Output the (x, y) coordinate of the center of the cell containing the given text.  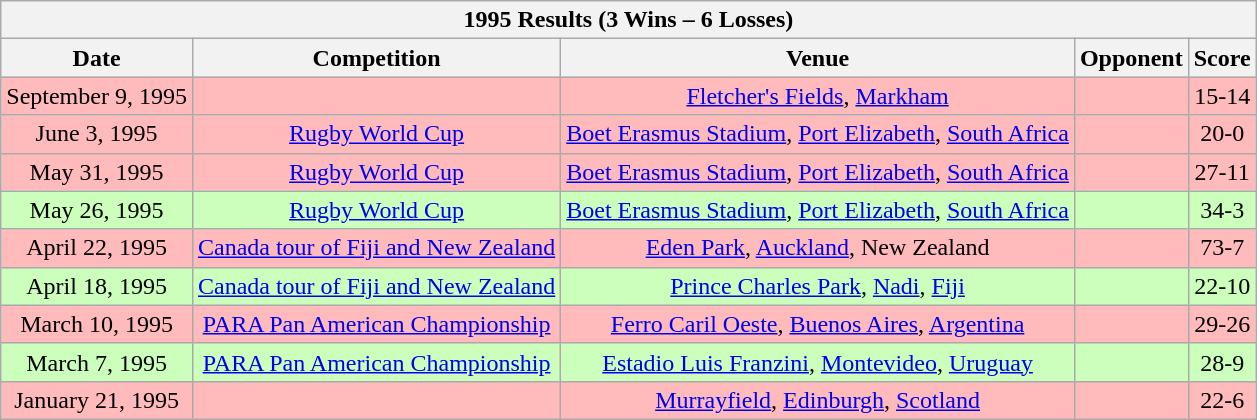
22-6 (1222, 400)
22-10 (1222, 286)
March 7, 1995 (97, 362)
January 21, 1995 (97, 400)
15-14 (1222, 96)
Estadio Luis Franzini, Montevideo, Uruguay (818, 362)
Date (97, 58)
Fletcher's Fields, Markham (818, 96)
April 18, 1995 (97, 286)
34-3 (1222, 210)
May 31, 1995 (97, 172)
Murrayfield, Edinburgh, Scotland (818, 400)
Venue (818, 58)
73-7 (1222, 248)
28-9 (1222, 362)
June 3, 1995 (97, 134)
May 26, 1995 (97, 210)
Eden Park, Auckland, New Zealand (818, 248)
Opponent (1131, 58)
Ferro Caril Oeste, Buenos Aires, Argentina (818, 324)
20-0 (1222, 134)
Prince Charles Park, Nadi, Fiji (818, 286)
March 10, 1995 (97, 324)
September 9, 1995 (97, 96)
April 22, 1995 (97, 248)
27-11 (1222, 172)
1995 Results (3 Wins – 6 Losses) (628, 20)
29-26 (1222, 324)
Competition (376, 58)
Score (1222, 58)
